Search for the cell housing the specified text and yield its (x, y) center coordinate. 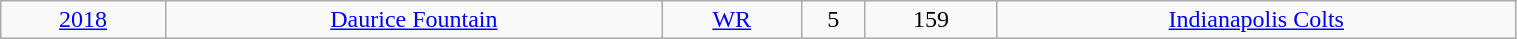
2018 (84, 20)
Indianapolis Colts (1256, 20)
159 (930, 20)
WR (732, 20)
Daurice Fountain (414, 20)
5 (833, 20)
